Capture the cell that displays the provided text and extract its (x, y) central coordinate. 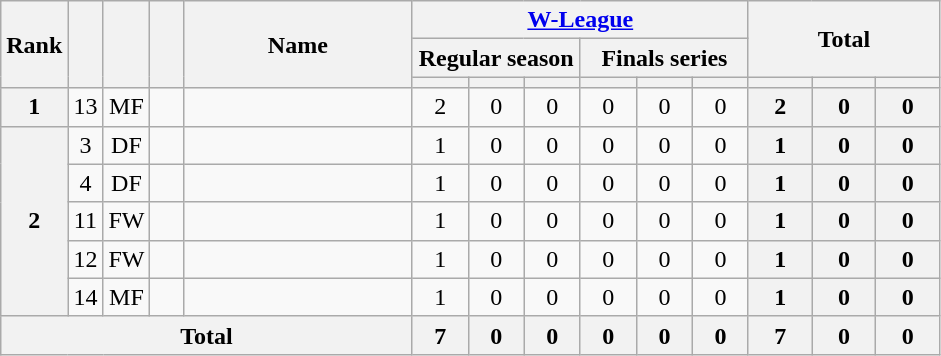
12 (86, 259)
Regular season (496, 58)
11 (86, 221)
3 (86, 145)
Finals series (664, 58)
13 (86, 107)
4 (86, 183)
Name (298, 44)
W-League (580, 20)
Rank (34, 44)
14 (86, 297)
